Locate the cell with the specified text and output its [x, y] center coordinate. 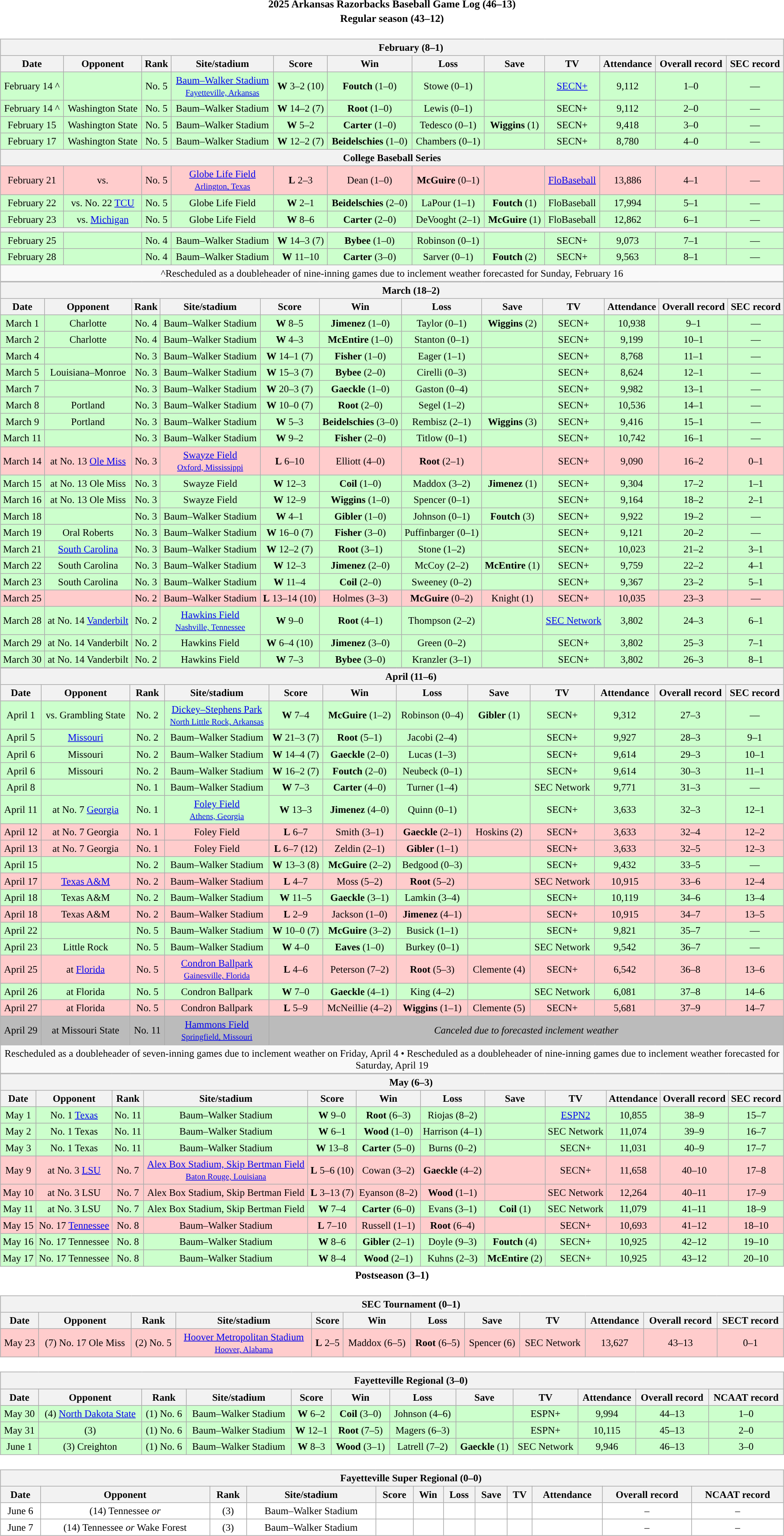
W 14–1 (7) [290, 356]
W 16–2 (7) [296, 771]
March 11 [23, 438]
Burns (0–2) [452, 1148]
McGuire (0–2) [441, 598]
18–10 [756, 1225]
Segel (1–2) [441, 405]
23–2 [693, 582]
Beidelschies (2–0) [370, 203]
Bybee (1–0) [370, 240]
Coil (1–0) [360, 483]
Gaeckle (3–1) [360, 898]
Jimenez (1) [512, 483]
Bedgood (0–3) [432, 865]
Fisher (2–0) [360, 438]
May 17 [18, 1258]
L 6–7 (12) [296, 848]
Zeldin (2–1) [360, 848]
Sweeney (0–2) [441, 582]
32–5 [690, 848]
Gaeckle (1–0) [360, 389]
10,023 [632, 549]
41–11 [694, 1209]
10,536 [632, 405]
Jimenez (4–1) [432, 914]
9,199 [632, 340]
Root (3–1) [360, 549]
W 5–3 [290, 422]
March 15 [23, 483]
Carter (6–0) [388, 1209]
Dean (1–0) [370, 180]
May 11 [18, 1209]
March 9 [23, 422]
34–6 [690, 898]
Gibler (1–1) [432, 848]
Wood (2–1) [388, 1258]
W 4–0 [296, 947]
Moss (5–2) [360, 881]
March 30 [23, 660]
Jimenez (1–0) [360, 323]
Little Rock [86, 947]
36–7 [690, 947]
29–3 [690, 754]
9,073 [627, 240]
13–4 [755, 898]
W 14–3 (7) [301, 240]
13,886 [627, 180]
W 21–3 (7) [296, 738]
Kranzler (3–1) [441, 660]
Root (5–1) [360, 738]
Rembisz (2–1) [441, 422]
9,121 [632, 532]
19–10 [756, 1242]
9,164 [632, 499]
March 28 [23, 621]
Elliott (4–0) [360, 460]
Carter (5–0) [388, 1148]
March 14 [23, 460]
10,938 [632, 323]
9,312 [625, 715]
vs. Grambling State [86, 715]
Robinson (0–1) [448, 240]
Oral Roberts [87, 532]
33–5 [690, 865]
17–8 [756, 1170]
Wiggins (1–0) [360, 499]
Gaeckle (4–2) [452, 1170]
Bybee (3–0) [360, 660]
17–2 [693, 483]
12,862 [627, 219]
SECT record [750, 1321]
Jimenez (4–0) [360, 810]
Wiggins (1–1) [432, 1008]
April (11–6) [392, 677]
13–6 [755, 969]
February 25 [32, 240]
W 16–0 (7) [290, 532]
Evans (3–1) [452, 1209]
17–7 [756, 1148]
May 23 [20, 1343]
Lewis (0–1) [448, 109]
Maddox (3–2) [441, 483]
W 13–8 [332, 1148]
28–3 [690, 738]
20–2 [693, 532]
Taylor (0–1) [441, 323]
April 17 [21, 881]
6,081 [625, 992]
Baum–Walker StadiumFayetteville, Arkansas [222, 86]
W 9–2 [290, 438]
W 2–1 [301, 203]
April 15 [21, 865]
W 12–9 [290, 499]
April 22 [21, 931]
Wood (1–1) [452, 1192]
Foutch (2) [514, 257]
Stanton (0–1) [441, 340]
Knight (1) [512, 598]
L 5–6 (10) [332, 1170]
vs. No. 22 TCU [102, 203]
Gibler (1–0) [360, 516]
Burkey (0–1) [432, 947]
W 14–4 (7) [296, 754]
W 8–3 [311, 1446]
15–7 [756, 1115]
(14) Tennessee or [125, 1511]
9,542 [625, 947]
Beidelschies (3–0) [360, 422]
12–3 [755, 848]
March 22 [23, 566]
March 4 [23, 356]
Eyanson (8–2) [388, 1192]
33–6 [690, 881]
Busick (1–1) [432, 931]
9,418 [627, 125]
9,090 [632, 460]
February 28 [32, 257]
23–3 [693, 598]
12–2 [755, 832]
13–5 [755, 914]
March 5 [23, 373]
Dickey–Stephens ParkNorth Little Rock, Arkansas [217, 715]
Stone (1–2) [441, 549]
Alex Box Stadium, Skip Bertman FieldBaton Rouge, Louisiana [226, 1170]
Smith (3–1) [360, 832]
Kuhns (2–3) [452, 1258]
31–3 [690, 787]
McNeillie (4–2) [360, 1008]
L 13–14 (10) [290, 598]
Root (6–3) [388, 1115]
Root (6–4) [452, 1225]
vs. [102, 180]
Cirelli (0–3) [441, 373]
34–7 [690, 914]
at Missouri State [86, 1030]
11,658 [633, 1170]
Puffinbarger (0–1) [441, 532]
Root (6–5) [437, 1343]
39–9 [694, 1131]
Gaeckle (1) [485, 1446]
Hoover Metropolitan StadiumHoover, Alabama [244, 1343]
Foutch (1) [514, 203]
24–3 [693, 621]
Hammons FieldSpringfield, Missouri [217, 1030]
Louisiana–Monroe [87, 373]
43–12 [694, 1258]
Hawkins FieldNashville, Tennessee [210, 621]
18–2 [693, 499]
June 6 [21, 1511]
April 13 [21, 848]
Maddox (6–5) [377, 1343]
June 1 [19, 1446]
Titlow (0–1) [441, 438]
vs. Michigan [102, 219]
March 1 [23, 323]
9,304 [632, 483]
May 15 [18, 1225]
McGuire (0–1) [448, 180]
L 2–9 [296, 914]
9,416 [632, 422]
18–9 [756, 1209]
Jimenez (3–0) [360, 643]
McGuire (3–2) [360, 931]
9,946 [607, 1446]
February 23 [32, 219]
40–9 [694, 1148]
9,759 [632, 566]
41–12 [694, 1225]
L 4–6 [296, 969]
May 2 [18, 1131]
February 15 [32, 125]
May 1 [18, 1115]
McEntire (2) [515, 1258]
9,927 [625, 738]
9,994 [607, 1413]
March 2 [23, 340]
W 11–5 [296, 898]
Coil (3–0) [360, 1413]
11,074 [633, 1131]
4–0 [691, 141]
L 3–13 (7) [332, 1192]
W 5–2 [301, 125]
Canceled due to forecasted inclement weather [526, 1030]
Eaves (1–0) [360, 947]
Johnson (0–1) [441, 516]
Wood (3–1) [360, 1446]
Beidelschies (1–0) [370, 141]
L 2–3 [301, 180]
W 11–10 [301, 257]
45–13 [672, 1430]
Jackson (1–0) [360, 914]
March 23 [23, 582]
April 11 [21, 810]
10,742 [632, 438]
Sarver (0–1) [448, 257]
Gaeckle (2–0) [360, 754]
32–4 [690, 832]
Tedesco (0–1) [448, 125]
LaPour (1–1) [448, 203]
27–3 [690, 715]
L 4–7 [296, 881]
10,119 [625, 898]
Foutch (4) [515, 1242]
Holmes (3–3) [360, 598]
February 17 [32, 141]
W 13–3 [296, 810]
1–1 [756, 483]
11,079 [633, 1209]
13,627 [614, 1343]
May 31 [19, 1430]
L 6–7 [296, 832]
Globe Life FieldArlington, Texas [222, 180]
W 6–1 [332, 1131]
May 10 [18, 1192]
April 26 [21, 992]
12,264 [633, 1192]
Gaston (0–4) [441, 389]
W 12–1 [311, 1430]
W 6–4 (10) [290, 643]
Cowan (3–2) [388, 1170]
McEntire (1–0) [360, 340]
May 30 [19, 1413]
30–3 [690, 771]
April 23 [21, 947]
Lucas (1–3) [432, 754]
Neubeck (0–1) [432, 771]
Root (5–2) [432, 881]
36–8 [690, 969]
Riojas (8–2) [452, 1115]
3–1 [756, 549]
W 20–3 (7) [290, 389]
Foutch (3) [512, 516]
Gibler (2–1) [388, 1242]
April 12 [21, 832]
8,624 [632, 373]
Gaeckle (4–1) [360, 992]
March 21 [23, 549]
April 1 [21, 715]
15–1 [693, 422]
9,367 [632, 582]
Fayetteville Super Regional (0–0) [392, 1478]
W 4–1 [290, 516]
10,693 [633, 1225]
10,035 [632, 598]
Magers (6–3) [423, 1430]
9,982 [632, 389]
Doyle (9–3) [452, 1242]
Chambers (0–1) [448, 141]
McGuire (2–2) [360, 865]
40–10 [694, 1170]
21–2 [693, 549]
44–13 [672, 1413]
9,432 [625, 865]
SEC Tournament (0–1) [392, 1304]
14–7 [755, 1008]
April 8 [21, 787]
ESPN2 [576, 1115]
Gaeckle (2–1) [432, 832]
46–13 [672, 1446]
Jacobi (2–4) [432, 738]
Root (4–1) [360, 621]
McGuire (1) [514, 219]
9,771 [625, 787]
Root (5–3) [432, 969]
March 7 [23, 389]
(3) Creighton [90, 1446]
W 13–3 (8) [296, 865]
12–4 [755, 881]
9,563 [627, 257]
Coil (2–0) [360, 582]
17–9 [756, 1192]
8,768 [632, 356]
Stowe (0–1) [448, 86]
L 7–10 [332, 1225]
Clemente (4) [499, 969]
March (18–2) [392, 290]
March 25 [23, 598]
Root (1–0) [370, 109]
Gibler (1) [499, 715]
McEntire (1) [512, 566]
Bybee (2–0) [360, 373]
9,922 [632, 516]
Latrell (7–2) [423, 1446]
10,855 [633, 1115]
8,780 [627, 141]
Clemente (5) [499, 1008]
Foutch (2–0) [360, 771]
Quinn (0–1) [432, 810]
14–1 [693, 405]
38–9 [694, 1115]
W 14–2 (7) [301, 109]
Root (7–5) [360, 1430]
McGuire (1–2) [360, 715]
February 22 [32, 203]
(2) No. 5 [154, 1343]
L 6–10 [290, 460]
Carter (1–0) [370, 125]
Thompson (2–2) [441, 621]
13–1 [693, 389]
February (8–1) [392, 47]
(14) Tennessee or Wake Forest [125, 1527]
Carter (3–0) [370, 257]
16–7 [756, 1131]
11,031 [633, 1148]
June 7 [21, 1527]
14–6 [755, 992]
Eager (1–1) [441, 356]
2–1 [756, 499]
W 4–3 [290, 340]
Spencer (0–1) [441, 499]
April 27 [21, 1008]
^Rescheduled as a doubleheader of nine-inning games due to inclement weather forecasted for Sunday, February 16 [392, 273]
L 5–9 [296, 1008]
9,821 [625, 931]
42–12 [694, 1242]
10,115 [607, 1430]
May 9 [18, 1170]
37–9 [690, 1008]
Foutch (1–0) [370, 86]
22–2 [693, 566]
Swayze FieldOxford, Mississippi [210, 460]
Wiggins (1) [514, 125]
March 29 [23, 643]
16–1 [693, 438]
5,681 [625, 1008]
Wood (1–0) [388, 1131]
April 25 [21, 969]
W 8–4 [332, 1258]
Coil (1) [515, 1209]
Robinson (0–4) [432, 715]
DeVooght (2–1) [448, 219]
College Baseball Series [392, 158]
Root (2–1) [441, 460]
March 18 [23, 516]
April 29 [21, 1030]
McCoy (2–2) [441, 566]
W 11–4 [290, 582]
Jimenez (2–0) [360, 566]
19–2 [693, 516]
16–2 [693, 460]
(4) North Dakota State [90, 1413]
40–11 [694, 1192]
Fayetteville Regional (3–0) [392, 1381]
April 5 [21, 738]
Foley FieldAthens, Georgia [217, 810]
Harrison (4–1) [452, 1131]
43–13 [680, 1343]
March 8 [23, 405]
L 2–5 [328, 1343]
Green (0–2) [441, 643]
Lamkin (3–4) [432, 898]
March 16 [23, 499]
February 21 [32, 180]
Condron BallparkGainesville, Florida [217, 969]
King (4–2) [432, 992]
6,542 [625, 969]
W 3–2 (10) [301, 86]
Carter (2–0) [370, 219]
25–3 [693, 643]
Carter (4–0) [360, 787]
Turner (1–4) [432, 787]
W 15–3 (7) [290, 373]
20–10 [756, 1258]
(7) No. 17 Ole Miss [85, 1343]
Spencer (6) [492, 1343]
May 3 [18, 1148]
26–3 [693, 660]
W 6–2 [311, 1413]
Johnson (4–6) [423, 1413]
Russell (1–1) [388, 1225]
Fisher (1–0) [360, 356]
Fisher (3–0) [360, 532]
35–7 [690, 931]
Root (2–0) [360, 405]
March 19 [23, 532]
May 16 [18, 1242]
W 7–0 [296, 992]
W 8–5 [290, 323]
Peterson (7–2) [360, 969]
Hoskins (2) [499, 832]
37–8 [690, 992]
17,994 [627, 203]
Wiggins (2) [512, 323]
May (6–3) [392, 1082]
32–3 [690, 810]
Wiggins (3) [512, 422]
